Identify which cell holds the provided text, then report its (x, y) central coordinate. 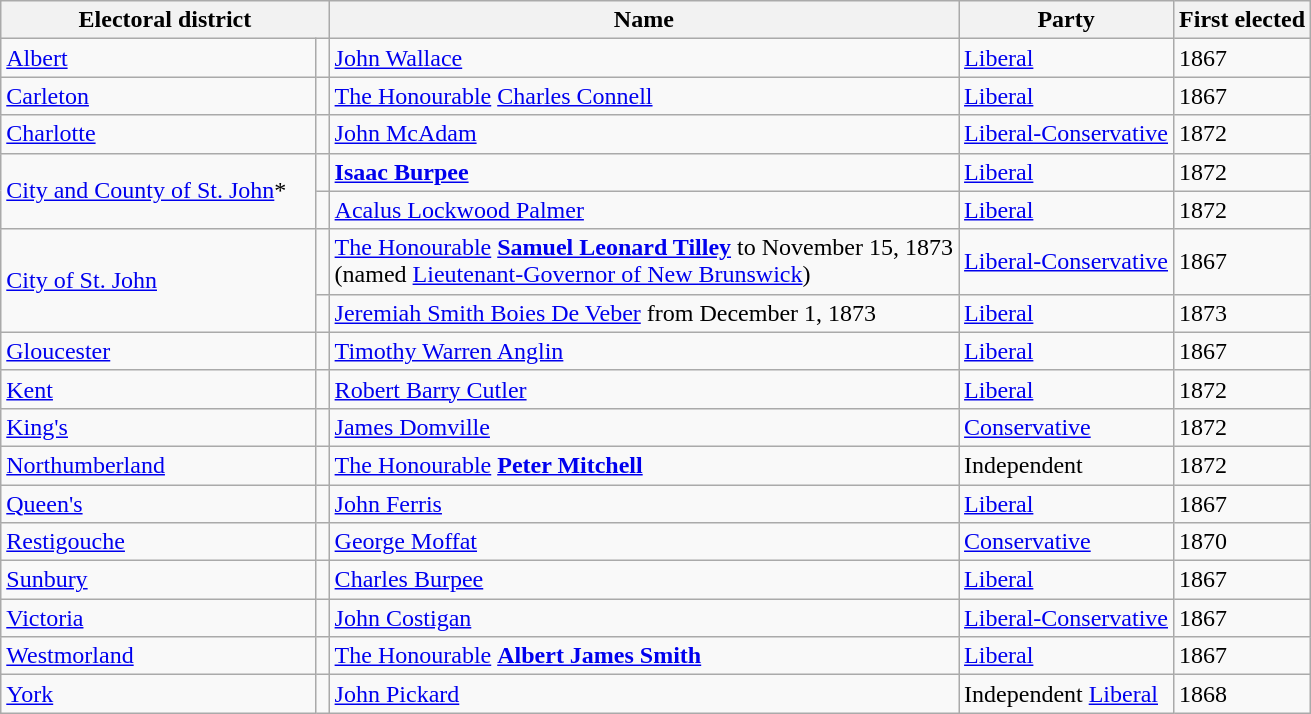
Northumberland (158, 465)
John Costigan (644, 618)
Victoria (158, 618)
John Wallace (644, 58)
Kent (158, 389)
Albert (158, 58)
Restigouche (158, 542)
Isaac Burpee (644, 172)
Westmorland (158, 656)
John McAdam (644, 134)
Independent Liberal (1066, 694)
Independent (1066, 465)
King's (158, 427)
John Pickard (644, 694)
City and County of St. John* (158, 191)
Timothy Warren Anglin (644, 351)
Queen's (158, 503)
1868 (1242, 694)
Electoral district (165, 20)
The Honourable Albert James Smith (644, 656)
The Honourable Samuel Leonard Tilley to November 15, 1873(named Lieutenant-Governor of New Brunswick) (644, 262)
John Ferris (644, 503)
Robert Barry Cutler (644, 389)
Charlotte (158, 134)
Gloucester (158, 351)
Jeremiah Smith Boies De Veber from December 1, 1873 (644, 313)
The Honourable Charles Connell (644, 96)
1870 (1242, 542)
1873 (1242, 313)
George Moffat (644, 542)
Sunbury (158, 580)
The Honourable Peter Mitchell (644, 465)
York (158, 694)
Carleton (158, 96)
City of St. John (158, 280)
First elected (1242, 20)
Party (1066, 20)
James Domville (644, 427)
Name (644, 20)
Acalus Lockwood Palmer (644, 210)
Charles Burpee (644, 580)
